Pinpoint the cell where the given text exists, returning its (x, y) midpoint coordinate. 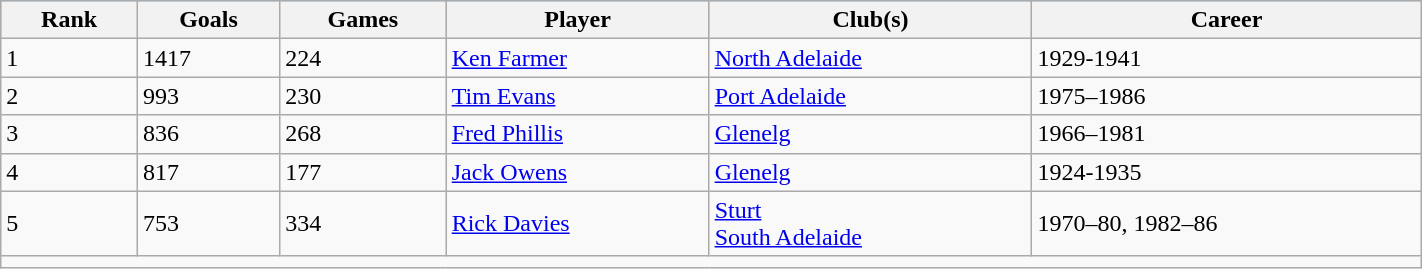
1929-1941 (1226, 58)
SturtSouth Adelaide (870, 224)
177 (364, 172)
1924-1935 (1226, 172)
North Adelaide (870, 58)
1417 (208, 58)
230 (364, 96)
2 (70, 96)
993 (208, 96)
Rick Davies (578, 224)
Tim Evans (578, 96)
1966–1981 (1226, 134)
753 (208, 224)
1 (70, 58)
4 (70, 172)
Goals (208, 20)
Jack Owens (578, 172)
3 (70, 134)
Fred Phillis (578, 134)
836 (208, 134)
Games (364, 20)
5 (70, 224)
Player (578, 20)
Career (1226, 20)
Ken Farmer (578, 58)
1970–80, 1982–86 (1226, 224)
Club(s) (870, 20)
224 (364, 58)
1975–1986 (1226, 96)
334 (364, 224)
268 (364, 134)
Rank (70, 20)
Port Adelaide (870, 96)
817 (208, 172)
